Output the (x, y) coordinate of the center of the cell containing the given text.  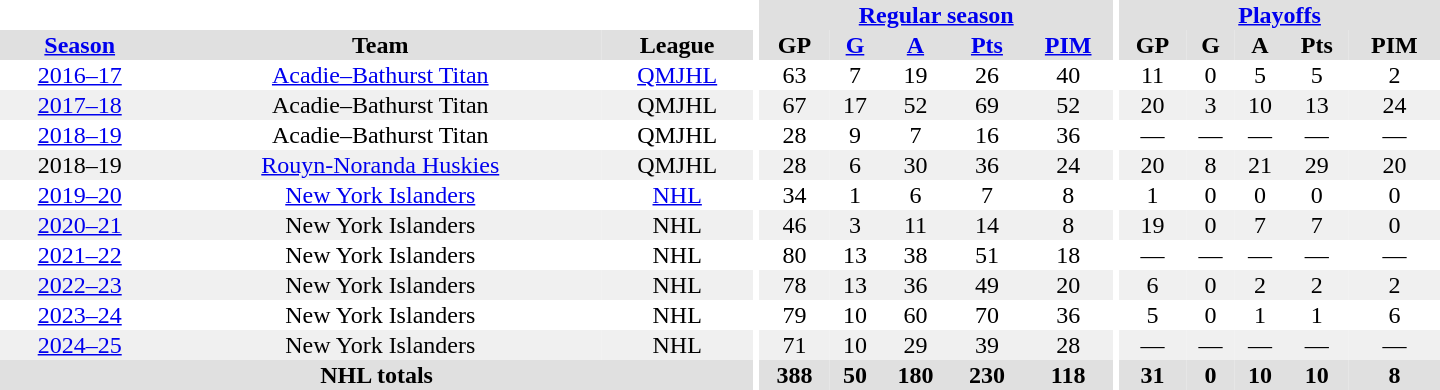
Rouyn-Noranda Huskies (380, 165)
79 (794, 315)
2021–22 (80, 255)
78 (794, 285)
17 (854, 105)
Playoffs (1280, 15)
18 (1068, 255)
26 (986, 75)
9 (854, 135)
34 (794, 195)
2016–17 (80, 75)
118 (1068, 375)
31 (1152, 375)
NHL totals (376, 375)
70 (986, 315)
30 (916, 165)
49 (986, 285)
71 (794, 345)
21 (1260, 165)
2023–24 (80, 315)
67 (794, 105)
230 (986, 375)
Season (80, 45)
2017–18 (80, 105)
2022–23 (80, 285)
14 (986, 225)
180 (916, 375)
63 (794, 75)
2020–21 (80, 225)
60 (916, 315)
2019–20 (80, 195)
69 (986, 105)
39 (986, 345)
2024–25 (80, 345)
51 (986, 255)
Regular season (936, 15)
Team (380, 45)
16 (986, 135)
80 (794, 255)
50 (854, 375)
League (677, 45)
388 (794, 375)
46 (794, 225)
38 (916, 255)
40 (1068, 75)
